Identify which cell holds the provided text, then report its [X, Y] central coordinate. 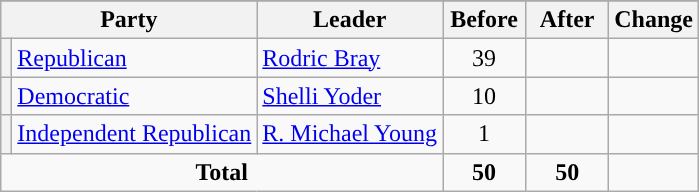
Leader [350, 20]
Change [654, 20]
1 [484, 134]
Democratic [134, 96]
Republican [134, 58]
After [568, 20]
Shelli Yoder [350, 96]
Before [484, 20]
Independent Republican [134, 134]
R. Michael Young [350, 134]
Party [129, 20]
Rodric Bray [350, 58]
10 [484, 96]
39 [484, 58]
Total [222, 172]
